Locate the cell with the specified text and output its (X, Y) center coordinate. 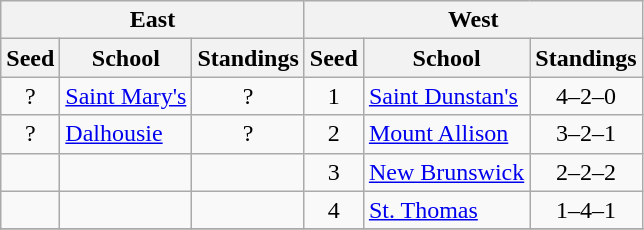
Mount Allison (446, 134)
West (473, 20)
4 (334, 210)
2 (334, 134)
1–4–1 (586, 210)
New Brunswick (446, 172)
4–2–0 (586, 96)
Saint Mary's (126, 96)
Saint Dunstan's (446, 96)
St. Thomas (446, 210)
2–2–2 (586, 172)
1 (334, 96)
East (153, 20)
3 (334, 172)
3–2–1 (586, 134)
Dalhousie (126, 134)
